Output the [x, y] coordinate of the center of the cell containing the given text.  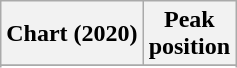
Chart (2020) [72, 34]
Peakposition [189, 34]
